Return [x, y] of the center of cell containing provided text 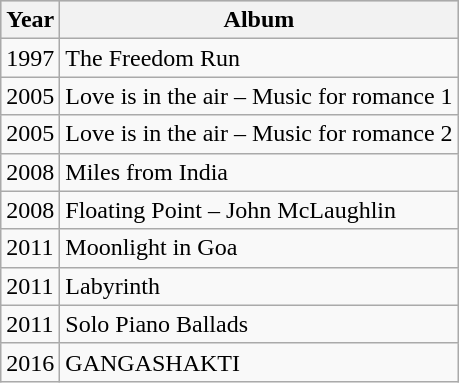
2016 [30, 362]
Floating Point – John McLaughlin [259, 210]
Album [259, 20]
The Freedom Run [259, 58]
GANGASHAKTI [259, 362]
Miles from India [259, 172]
Year [30, 20]
1997 [30, 58]
Love is in the air – Music for romance 2 [259, 134]
Labyrinth [259, 286]
Love is in the air – Music for romance 1 [259, 96]
Moonlight in Goa [259, 248]
Solo Piano Ballads [259, 324]
